Provide the (X, Y) coordinate of the cell's center where the given text is located.  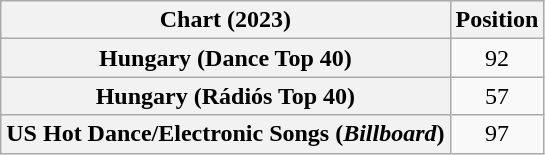
Position (497, 20)
57 (497, 96)
Chart (2023) (226, 20)
97 (497, 134)
US Hot Dance/Electronic Songs (Billboard) (226, 134)
Hungary (Dance Top 40) (226, 58)
92 (497, 58)
Hungary (Rádiós Top 40) (226, 96)
